Return the [x, y] coordinate for the center point of the cell that contains the specified text.  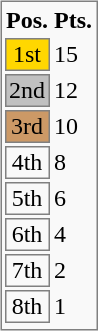
4 [74, 236]
1st [28, 56]
7th [28, 272]
1 [74, 308]
8 [74, 164]
5th [28, 200]
3rd [28, 128]
2 [74, 272]
Pts. [74, 21]
2nd [28, 92]
8th [28, 308]
10 [74, 128]
6 [74, 200]
4th [28, 164]
Pos. [28, 21]
12 [74, 92]
15 [74, 56]
6th [28, 236]
